Locate the cell with the specified text and output its [x, y] center coordinate. 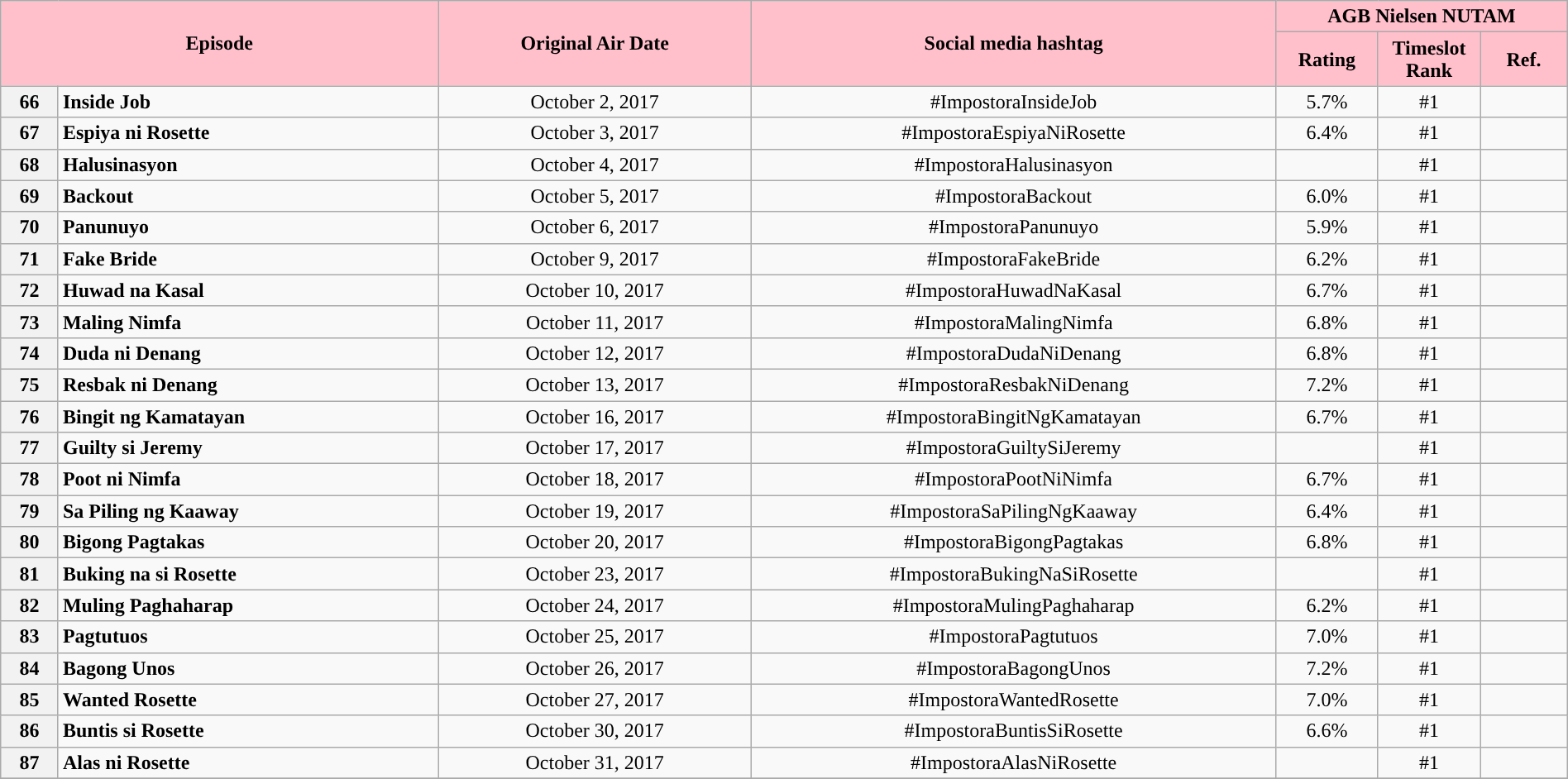
#ImpostoraAlasNiRosette [1014, 762]
#ImpostoraMalingNimfa [1014, 322]
79 [30, 511]
October 18, 2017 [595, 480]
5.7% [1327, 102]
#ImpostoraBuntisSiRosette [1014, 731]
75 [30, 385]
Wanted Rosette [248, 700]
#ImpostoraSaPilingNgKaaway [1014, 511]
October 17, 2017 [595, 448]
October 25, 2017 [595, 637]
Bingit ng Kamatayan [248, 416]
#ImpostoraGuiltySiJeremy [1014, 448]
85 [30, 700]
October 16, 2017 [595, 416]
#ImpostoraHuwadNaKasal [1014, 290]
October 6, 2017 [595, 227]
#ImpostoraBingitNgKamatayan [1014, 416]
81 [30, 574]
October 10, 2017 [595, 290]
Bigong Pagtakas [248, 542]
86 [30, 731]
84 [30, 668]
#ImpostoraHalusinasyon [1014, 165]
#ImpostoraPanunuyo [1014, 227]
#ImpostoraBagongUnos [1014, 668]
Backout [248, 196]
October 12, 2017 [595, 353]
October 27, 2017 [595, 700]
#ImpostoraBackout [1014, 196]
5.9% [1327, 227]
Halusinasyon [248, 165]
87 [30, 762]
66 [30, 102]
76 [30, 416]
#ImpostoraPootNiNimfa [1014, 480]
Buntis si Rosette [248, 731]
#ImpostoraBigongPagtakas [1014, 542]
78 [30, 480]
#ImpostoraEspiyaNiRosette [1014, 133]
83 [30, 637]
Original Air Date [595, 43]
68 [30, 165]
October 20, 2017 [595, 542]
69 [30, 196]
80 [30, 542]
#ImpostoraWantedRosette [1014, 700]
October 5, 2017 [595, 196]
AGB Nielsen NUTAM [1422, 17]
71 [30, 259]
Ref. [1523, 60]
#ImpostoraMulingPaghaharap [1014, 605]
October 19, 2017 [595, 511]
82 [30, 605]
Inside Job [248, 102]
6.0% [1327, 196]
Huwad na Kasal [248, 290]
October 4, 2017 [595, 165]
October 30, 2017 [595, 731]
Fake Bride [248, 259]
Poot ni Nimfa [248, 480]
Guilty si Jeremy [248, 448]
October 24, 2017 [595, 605]
#ImpostoraDudaNiDenang [1014, 353]
October 2, 2017 [595, 102]
Social media hashtag [1014, 43]
Alas ni Rosette [248, 762]
70 [30, 227]
#ImpostoraPagtutuos [1014, 637]
Bagong Unos [248, 668]
#ImpostoraBukingNaSiRosette [1014, 574]
67 [30, 133]
October 11, 2017 [595, 322]
#ImpostoraResbakNiDenang [1014, 385]
Buking na si Rosette [248, 574]
Panunuyo [248, 227]
Rating [1327, 60]
Espiya ni Rosette [248, 133]
Maling Nimfa [248, 322]
#ImpostoraFakeBride [1014, 259]
73 [30, 322]
74 [30, 353]
Muling Paghaharap [248, 605]
77 [30, 448]
#ImpostoraInsideJob [1014, 102]
Resbak ni Denang [248, 385]
Episode [220, 43]
Duda ni Denang [248, 353]
Pagtutuos [248, 637]
October 26, 2017 [595, 668]
TimeslotRank [1429, 60]
72 [30, 290]
Sa Piling ng Kaaway [248, 511]
6.6% [1327, 731]
October 3, 2017 [595, 133]
October 23, 2017 [595, 574]
October 31, 2017 [595, 762]
October 9, 2017 [595, 259]
October 13, 2017 [595, 385]
